Extract the (X, Y) coordinate from the center of the cell holding the provided text.  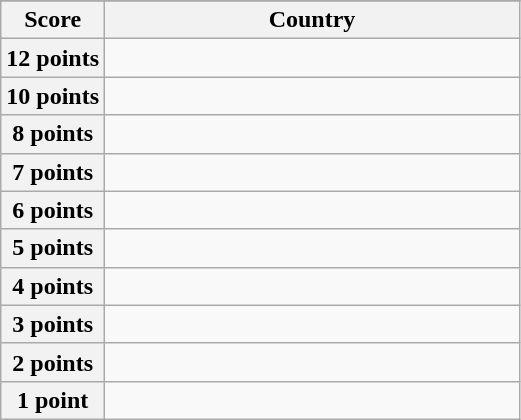
3 points (53, 324)
1 point (53, 400)
8 points (53, 134)
4 points (53, 286)
6 points (53, 210)
5 points (53, 248)
10 points (53, 96)
7 points (53, 172)
2 points (53, 362)
12 points (53, 58)
Country (312, 20)
Score (53, 20)
